Scan for the cell matching the given text and deliver its [x, y] coordinate at center. 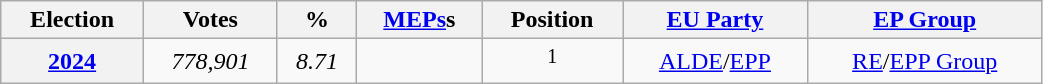
Votes [211, 20]
MEPss [420, 20]
2024 [72, 62]
RE/EPP Group [924, 62]
EU Party [716, 20]
8.71 [317, 62]
Position [552, 20]
% [317, 20]
1 [552, 62]
ALDE/EPP [716, 62]
778,901 [211, 62]
Election [72, 20]
EP Group [924, 20]
